Find where the given text appears and provide that cell's center as [X, Y] coordinate. 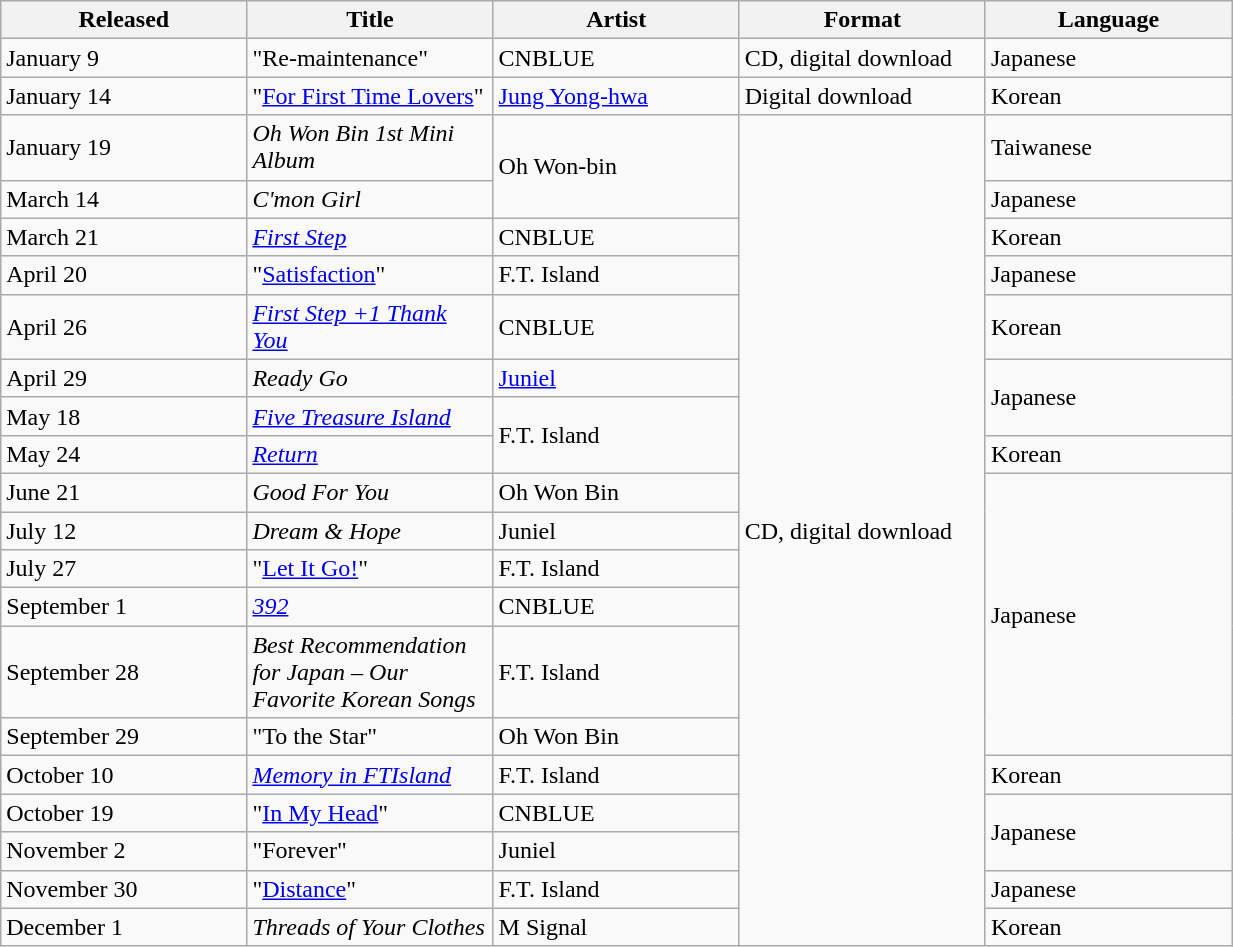
September 29 [124, 737]
April 20 [124, 275]
Best Recommendation for Japan – Our Favorite Korean Songs [370, 672]
January 14 [124, 96]
June 21 [124, 492]
December 1 [124, 927]
"To the Star" [370, 737]
January 9 [124, 58]
C'mon Girl [370, 199]
"In My Head" [370, 813]
July 27 [124, 569]
March 21 [124, 237]
Threads of Your Clothes [370, 927]
Five Treasure Island [370, 416]
May 18 [124, 416]
"Let It Go!" [370, 569]
April 29 [124, 378]
September 1 [124, 607]
"Satisfaction" [370, 275]
Good For You [370, 492]
Digital download [862, 96]
Dream & Hope [370, 531]
April 26 [124, 326]
"For First Time Lovers" [370, 96]
Language [1108, 20]
October 19 [124, 813]
March 14 [124, 199]
Return [370, 454]
"Forever" [370, 851]
January 19 [124, 148]
Memory in FTIsland [370, 775]
First Step +1 Thank You [370, 326]
Artist [616, 20]
Oh Won Bin 1st Mini Album [370, 148]
October 10 [124, 775]
Format [862, 20]
"Re-maintenance" [370, 58]
Jung Yong-hwa [616, 96]
September 28 [124, 672]
Taiwanese [1108, 148]
November 2 [124, 851]
May 24 [124, 454]
July 12 [124, 531]
392 [370, 607]
M Signal [616, 927]
Released [124, 20]
Ready Go [370, 378]
"Distance" [370, 889]
First Step [370, 237]
Title [370, 20]
November 30 [124, 889]
Oh Won-bin [616, 166]
